Return the [X, Y] coordinate for the center point of the cell that contains the specified text.  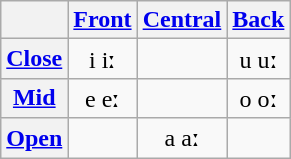
Central [182, 20]
Mid [34, 98]
i iː [102, 59]
u uː [258, 59]
e eː [102, 98]
a aː [182, 138]
Back [258, 20]
Open [34, 138]
Close [34, 59]
o oː [258, 98]
Front [102, 20]
